Identify which cell holds the provided text, then report its [X, Y] central coordinate. 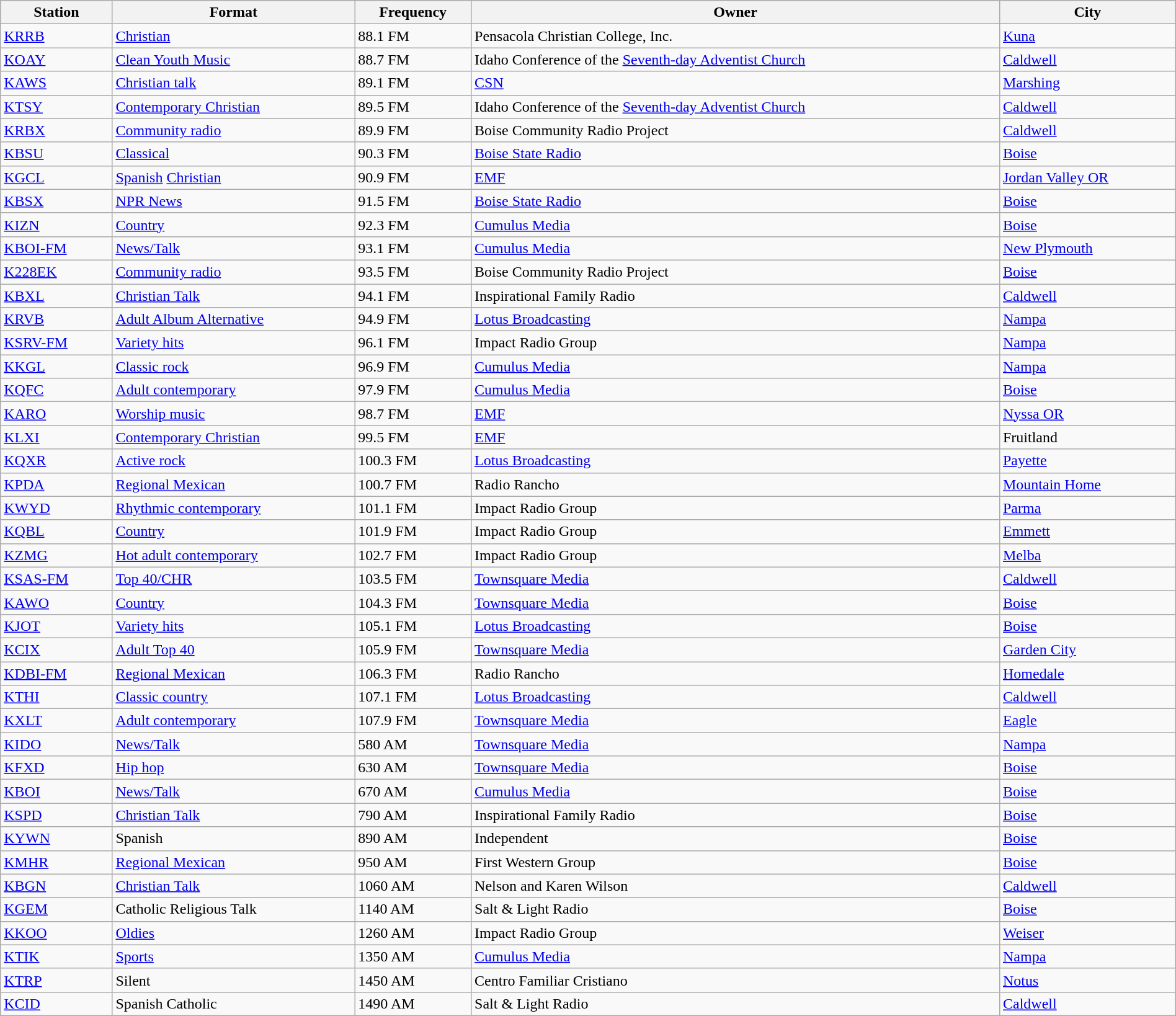
Centro Familiar Cristiano [736, 980]
KQBL [56, 532]
107.1 FM [413, 697]
Emmett [1087, 532]
KXLT [56, 721]
1490 AM [413, 1004]
Spanish Christian [233, 177]
NPR News [233, 201]
Pensacola Christian College, Inc. [736, 36]
104.3 FM [413, 602]
KQXR [56, 461]
670 AM [413, 791]
Catholic Religious Talk [233, 909]
KBSX [56, 201]
Spanish Catholic [233, 1004]
KRVB [56, 319]
950 AM [413, 862]
89.9 FM [413, 130]
KMHR [56, 862]
90.3 FM [413, 154]
790 AM [413, 815]
98.7 FM [413, 414]
KKGL [56, 367]
97.9 FM [413, 390]
89.1 FM [413, 83]
KPDA [56, 484]
105.9 FM [413, 649]
1350 AM [413, 956]
Clean Youth Music [233, 60]
KJOT [56, 626]
KZMG [56, 555]
KSPD [56, 815]
KIDO [56, 744]
Mountain Home [1087, 484]
91.5 FM [413, 201]
KCIX [56, 649]
KSAS-FM [56, 579]
Hip hop [233, 768]
Fruitland [1087, 437]
1140 AM [413, 909]
KCID [56, 1004]
Parma [1087, 508]
KSRV-FM [56, 343]
93.5 FM [413, 272]
Owner [736, 12]
Oldies [233, 933]
KTIK [56, 956]
KGCL [56, 177]
90.9 FM [413, 177]
Rhythmic contemporary [233, 508]
96.9 FM [413, 367]
Christian talk [233, 83]
KRBX [56, 130]
Christian [233, 36]
KWYD [56, 508]
Homedale [1087, 673]
100.7 FM [413, 484]
Top 40/CHR [233, 579]
Frequency [413, 12]
1450 AM [413, 980]
107.9 FM [413, 721]
102.7 FM [413, 555]
Classic country [233, 697]
Silent [233, 980]
KBGN [56, 886]
Kuna [1087, 36]
1260 AM [413, 933]
KAWO [56, 602]
Spanish [233, 839]
101.1 FM [413, 508]
CSN [736, 83]
City [1087, 12]
Format [233, 12]
630 AM [413, 768]
93.1 FM [413, 248]
Jordan Valley OR [1087, 177]
96.1 FM [413, 343]
KFXD [56, 768]
Worship music [233, 414]
Garden City [1087, 649]
KTSY [56, 107]
105.1 FM [413, 626]
Nyssa OR [1087, 414]
Adult Top 40 [233, 649]
KARO [56, 414]
KDBI-FM [56, 673]
KIZN [56, 225]
KGEM [56, 909]
KLXI [56, 437]
94.1 FM [413, 296]
KKOO [56, 933]
KBXL [56, 296]
103.5 FM [413, 579]
KOAY [56, 60]
KQFC [56, 390]
KAWS [56, 83]
KTRP [56, 980]
Weiser [1087, 933]
Adult Album Alternative [233, 319]
KYWN [56, 839]
Sports [233, 956]
Eagle [1087, 721]
Active rock [233, 461]
KBOI [56, 791]
KBSU [56, 154]
Hot adult contemporary [233, 555]
99.5 FM [413, 437]
88.1 FM [413, 36]
Marshing [1087, 83]
106.3 FM [413, 673]
K228EK [56, 272]
KRRB [56, 36]
890 AM [413, 839]
Station [56, 12]
KTHI [56, 697]
101.9 FM [413, 532]
Payette [1087, 461]
88.7 FM [413, 60]
New Plymouth [1087, 248]
100.3 FM [413, 461]
89.5 FM [413, 107]
Classical [233, 154]
1060 AM [413, 886]
Classic rock [233, 367]
KBOI-FM [56, 248]
94.9 FM [413, 319]
580 AM [413, 744]
Independent [736, 839]
92.3 FM [413, 225]
Melba [1087, 555]
First Western Group [736, 862]
Nelson and Karen Wilson [736, 886]
Notus [1087, 980]
